Return the (x, y) coordinate for the center point of the cell that contains the specified text.  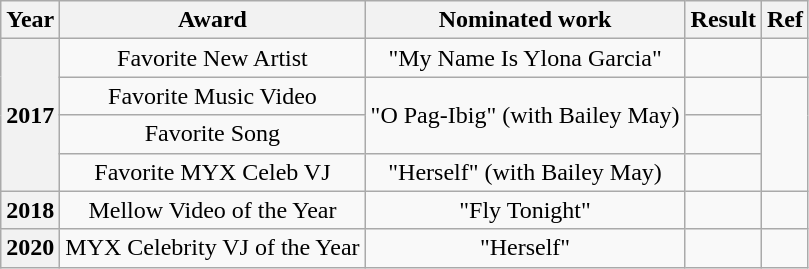
Favorite Music Video (212, 96)
Result (723, 20)
Nominated work (525, 20)
"My Name Is Ylona Garcia" (525, 58)
MYX Celebrity VJ of the Year (212, 248)
"Fly Tonight" (525, 210)
Award (212, 20)
"Herself" (with Bailey May) (525, 172)
"Herself" (525, 248)
Favorite MYX Celeb VJ (212, 172)
"O Pag-Ibig" (with Bailey May) (525, 115)
Favorite Song (212, 134)
Favorite New Artist (212, 58)
Mellow Video of the Year (212, 210)
2017 (30, 115)
Year (30, 20)
Ref (784, 20)
2018 (30, 210)
2020 (30, 248)
